Search for the cell housing the specified text and yield its (x, y) center coordinate. 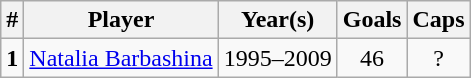
1995–2009 (278, 58)
46 (372, 58)
? (438, 58)
1 (12, 58)
Caps (438, 20)
Year(s) (278, 20)
Goals (372, 20)
Player (121, 20)
# (12, 20)
Natalia Barbashina (121, 58)
